Determine the (x, y) coordinate at the center of the cell enclosing the given text.  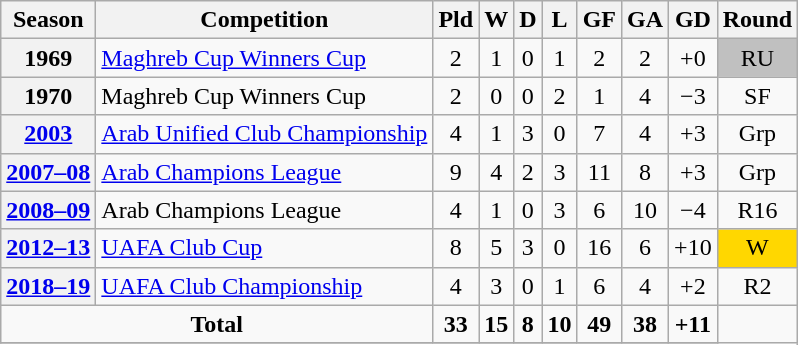
11 (599, 172)
+2 (694, 286)
15 (496, 324)
49 (599, 324)
−3 (694, 96)
+10 (694, 248)
GA (646, 20)
Total (217, 324)
RU (757, 58)
2018–19 (48, 286)
33 (456, 324)
38 (646, 324)
UAFA Club Championship (264, 286)
2008–09 (48, 210)
16 (599, 248)
Arab Unified Club Championship (264, 134)
GF (599, 20)
5 (496, 248)
SF (757, 96)
Season (48, 20)
2012–13 (48, 248)
2007–08 (48, 172)
1970 (48, 96)
2003 (48, 134)
Pld (456, 20)
+0 (694, 58)
9 (456, 172)
D (528, 20)
+11 (694, 324)
−4 (694, 210)
UAFA Club Cup (264, 248)
Round (757, 20)
1969 (48, 58)
GD (694, 20)
7 (599, 134)
Competition (264, 20)
R2 (757, 286)
L (560, 20)
R16 (757, 210)
